From the cell containing the given text, extract its center point as [x, y] coordinate. 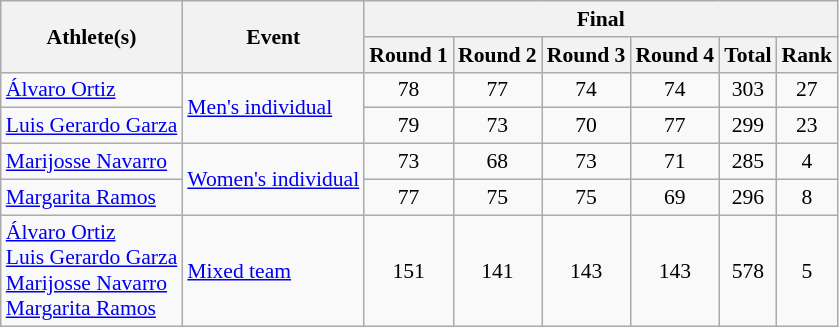
4 [808, 162]
Mixed team [273, 271]
68 [498, 162]
Álvaro OrtizLuis Gerardo GarzaMarijosse NavarroMargarita Ramos [92, 271]
23 [808, 126]
Marijosse Navarro [92, 162]
Round 3 [586, 55]
Luis Gerardo Garza [92, 126]
5 [808, 271]
151 [408, 271]
296 [748, 197]
Round 4 [674, 55]
303 [748, 90]
578 [748, 271]
Final [600, 19]
Men's individual [273, 108]
71 [674, 162]
70 [586, 126]
79 [408, 126]
78 [408, 90]
27 [808, 90]
Round 1 [408, 55]
Round 2 [498, 55]
Total [748, 55]
Rank [808, 55]
141 [498, 271]
69 [674, 197]
Women's individual [273, 180]
8 [808, 197]
299 [748, 126]
285 [748, 162]
Event [273, 36]
Athlete(s) [92, 36]
Margarita Ramos [92, 197]
Álvaro Ortiz [92, 90]
